Detect which cell encompasses the target text, then output its (X, Y) center coordinate. 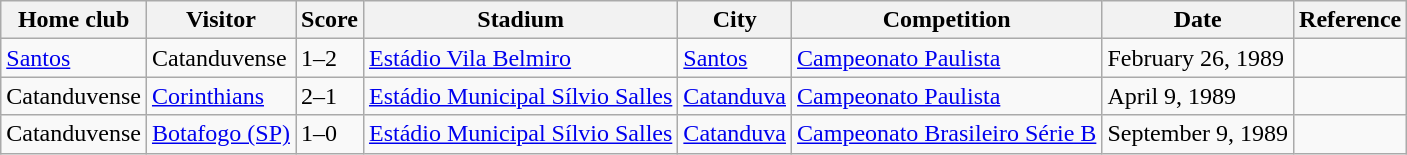
Score (330, 20)
2–1 (330, 96)
April 9, 1989 (1198, 96)
February 26, 1989 (1198, 58)
1–2 (330, 58)
City (735, 20)
Home club (74, 20)
Date (1198, 20)
Estádio Vila Belmiro (520, 58)
Visitor (220, 20)
Stadium (520, 20)
1–0 (330, 134)
Campeonato Brasileiro Série B (947, 134)
Corinthians (220, 96)
Reference (1350, 20)
Botafogo (SP) (220, 134)
Competition (947, 20)
September 9, 1989 (1198, 134)
